Provide the (x, y) coordinate of the cell's center where the given text is located.  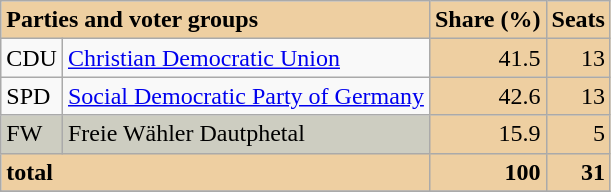
Parties and voter groups (216, 20)
15.9 (488, 134)
5 (578, 134)
Social Democratic Party of Germany (246, 96)
FW (32, 134)
100 (488, 172)
31 (578, 172)
SPD (32, 96)
42.6 (488, 96)
Seats (578, 20)
Christian Democratic Union (246, 58)
41.5 (488, 58)
Share (%) (488, 20)
total (216, 172)
Freie Wähler Dautphetal (246, 134)
CDU (32, 58)
